Detect which cell encompasses the target text, then output its (X, Y) center coordinate. 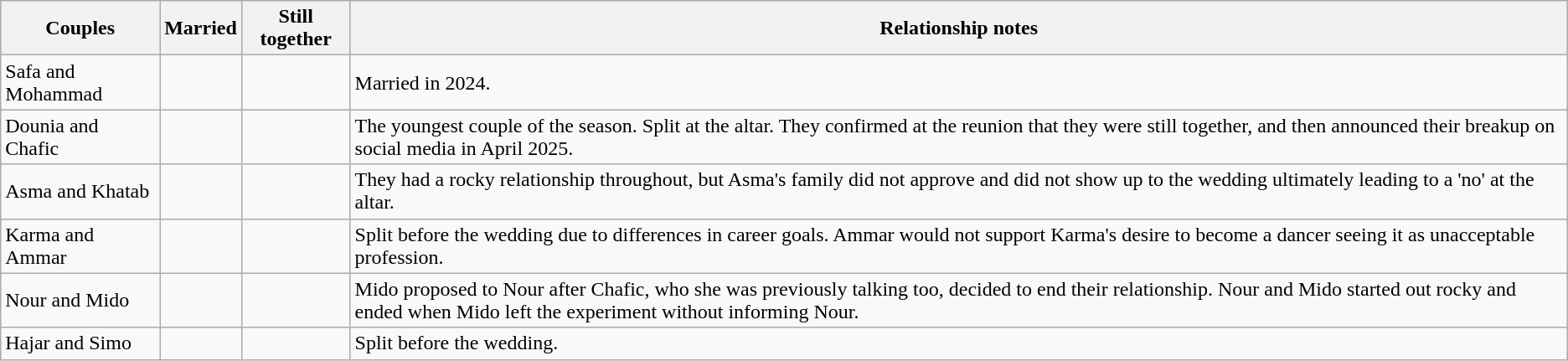
Asma and Khatab (80, 191)
Still together (296, 28)
Hajar and Simo (80, 343)
Couples (80, 28)
Safa and Mohammad (80, 82)
Married (201, 28)
Nour and Mido (80, 300)
Married in 2024. (958, 82)
Dounia and Chafic (80, 137)
Relationship notes (958, 28)
Split before the wedding. (958, 343)
Karma and Ammar (80, 246)
